Detect which cell encompasses the target text, then output its [x, y] center coordinate. 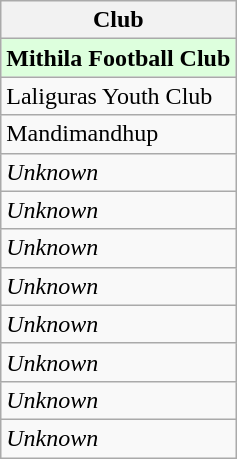
Mandimandhup [118, 134]
Laliguras Youth Club [118, 96]
Club [118, 20]
Mithila Football Club [118, 58]
